Identify which cell holds the provided text, then report its (x, y) central coordinate. 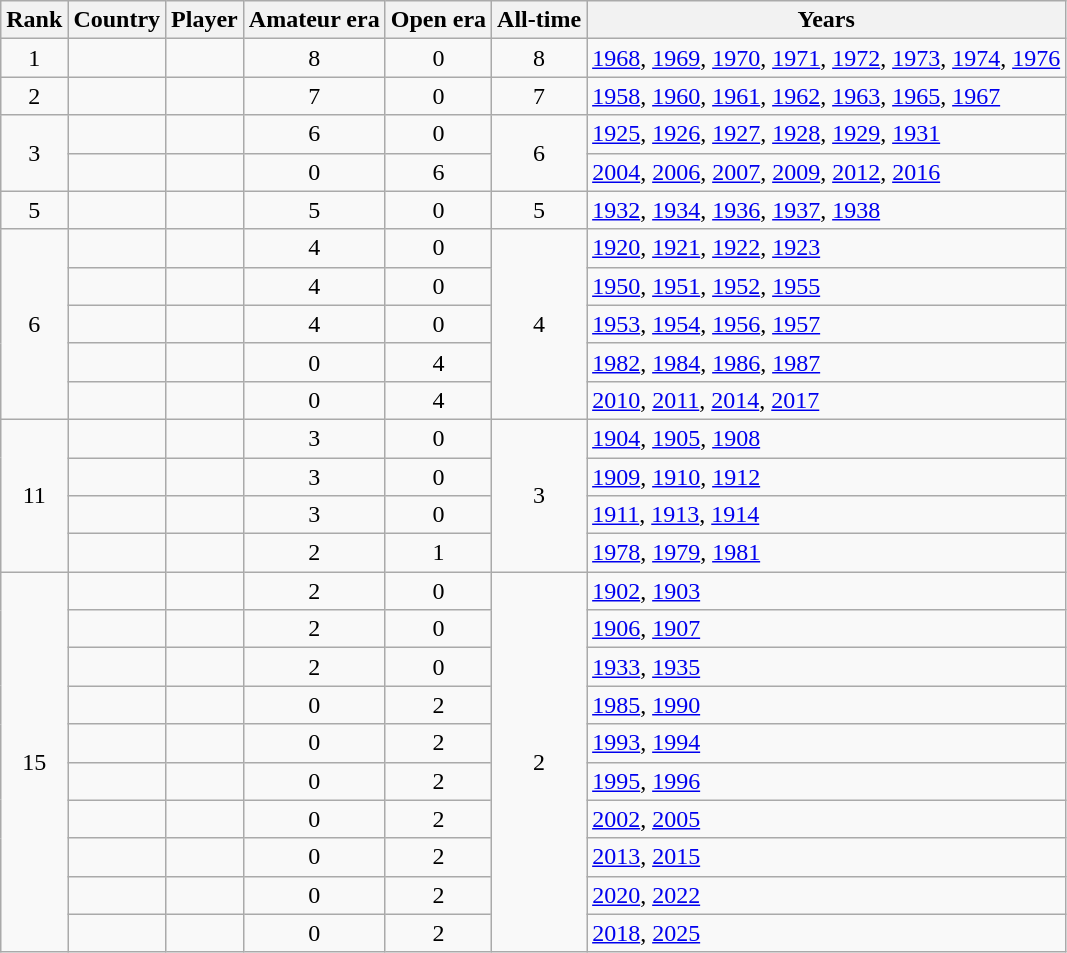
1902, 1903 (826, 591)
1985, 1990 (826, 705)
2020, 2022 (826, 895)
1906, 1907 (826, 629)
1920, 1921, 1922, 1923 (826, 248)
Country (117, 20)
Player (205, 20)
Years (826, 20)
2013, 2015 (826, 857)
1911, 1913, 1914 (826, 515)
2018, 2025 (826, 933)
2004, 2006, 2007, 2009, 2012, 2016 (826, 172)
Rank (34, 20)
1933, 1935 (826, 667)
Open era (438, 20)
1993, 1994 (826, 743)
1968, 1969, 1970, 1971, 1972, 1973, 1974, 1976 (826, 58)
1925, 1926, 1927, 1928, 1929, 1931 (826, 134)
11 (34, 495)
1953, 1954, 1956, 1957 (826, 324)
1904, 1905, 1908 (826, 438)
All-time (540, 20)
1982, 1984, 1986, 1987 (826, 362)
1958, 1960, 1961, 1962, 1963, 1965, 1967 (826, 96)
Amateur era (314, 20)
1950, 1951, 1952, 1955 (826, 286)
1995, 1996 (826, 781)
1978, 1979, 1981 (826, 553)
2010, 2011, 2014, 2017 (826, 400)
2002, 2005 (826, 819)
1932, 1934, 1936, 1937, 1938 (826, 210)
1909, 1910, 1912 (826, 477)
15 (34, 762)
